Provide the [x, y] coordinate of the cell's center where the given text is located.  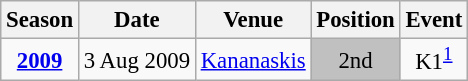
Event [434, 20]
Position [356, 20]
K11 [434, 60]
3 Aug 2009 [136, 60]
Date [136, 20]
Season [40, 20]
2nd [356, 60]
Kananaskis [253, 60]
Venue [253, 20]
2009 [40, 60]
